Detect which cell encompasses the target text, then output its [X, Y] center coordinate. 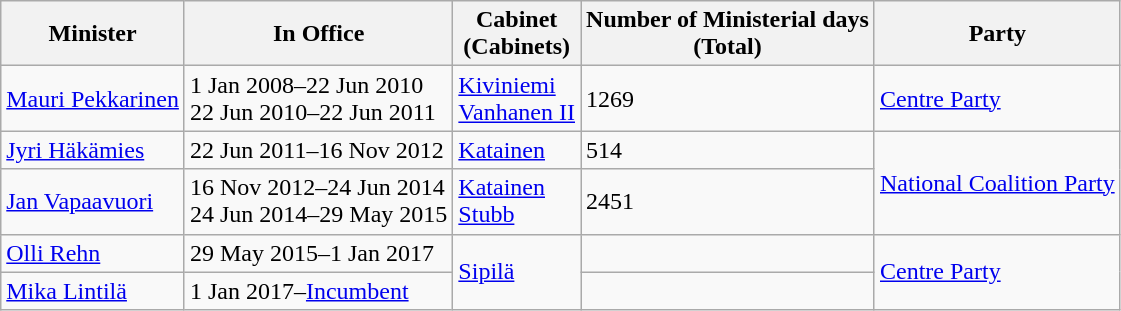
Mauri Pekkarinen [93, 98]
KatainenStubb [517, 202]
29 May 2015–1 Jan 2017 [318, 253]
Jyri Häkämies [93, 150]
In Office [318, 34]
Cabinet(Cabinets) [517, 34]
Number of Ministerial days (Total) [728, 34]
Minister [93, 34]
16 Nov 2012–24 Jun 201424 Jun 2014–29 May 2015 [318, 202]
22 Jun 2011–16 Nov 2012 [318, 150]
Olli Rehn [93, 253]
Katainen [517, 150]
1 Jan 2017–Incumbent [318, 291]
514 [728, 150]
Sipilä [517, 272]
Mika Lintilä [93, 291]
2451 [728, 202]
1 Jan 2008–22 Jun 201022 Jun 2010–22 Jun 2011 [318, 98]
Party [997, 34]
KiviniemiVanhanen II [517, 98]
National Coalition Party [997, 182]
Jan Vapaavuori [93, 202]
1269 [728, 98]
